From the cell containing the given text, extract its center point as (x, y) coordinate. 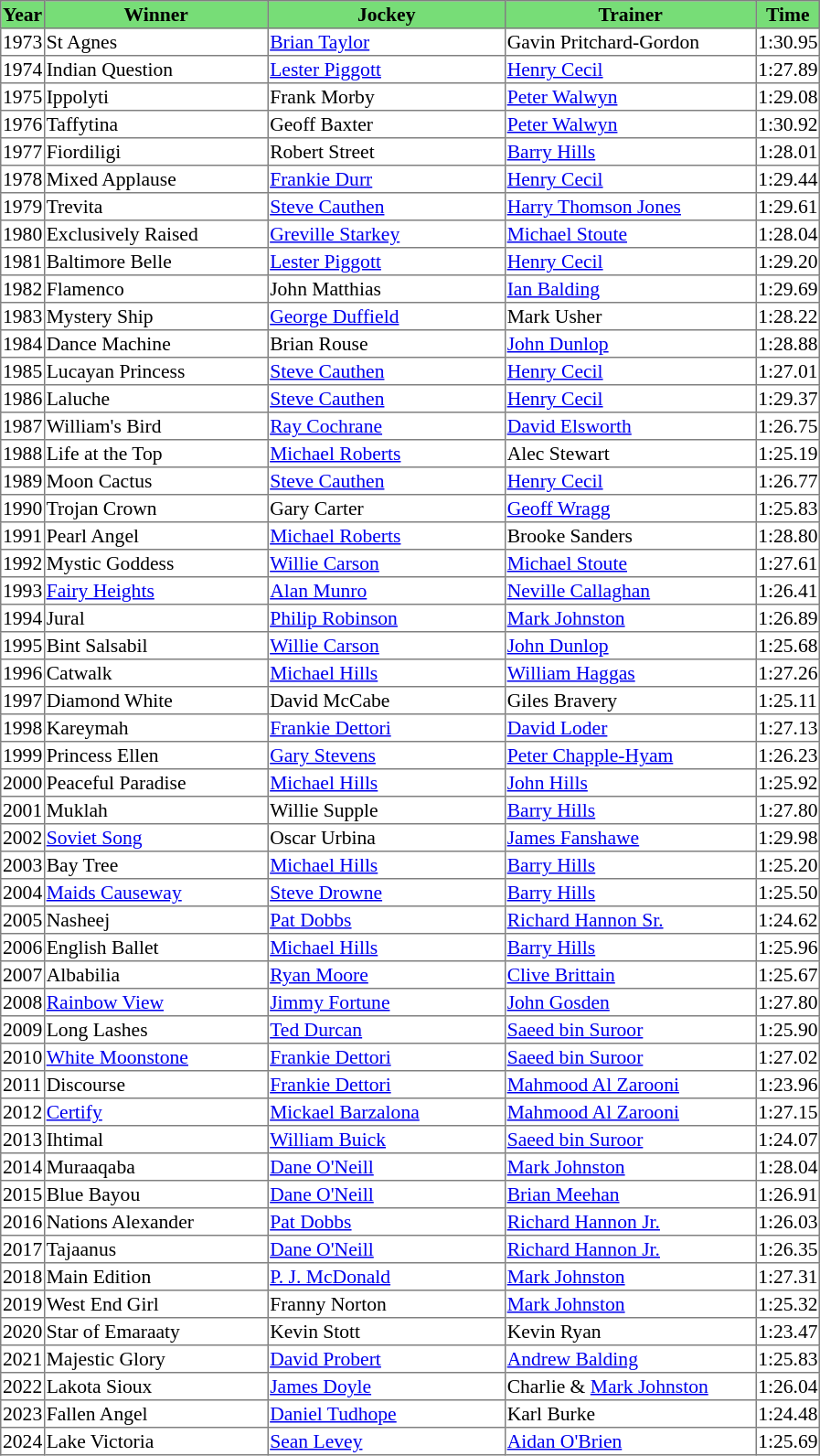
2005 (23, 920)
Aidan O'Brien (630, 1441)
1:29.20 (788, 262)
Long Lashes (155, 1030)
2020 (23, 1332)
Richard Hannon Sr. (630, 920)
2024 (23, 1441)
1:27.01 (788, 371)
Trojan Crown (155, 509)
Tajaanus (155, 1249)
1974 (23, 70)
Brian Rouse (387, 344)
2016 (23, 1222)
Albabilia (155, 975)
Trainer (630, 15)
William Buick (387, 1140)
2014 (23, 1167)
Rainbow View (155, 1002)
1:29.44 (788, 179)
Nasheej (155, 920)
Taffytina (155, 124)
1973 (23, 42)
David Probert (387, 1359)
1977 (23, 152)
1:27.61 (788, 563)
1:27.31 (788, 1277)
Maids Causeway (155, 893)
2021 (23, 1359)
Steve Drowne (387, 893)
1:25.96 (788, 947)
2003 (23, 865)
Brian Meehan (630, 1194)
1990 (23, 509)
Discourse (155, 1085)
Giles Bravery (630, 701)
2006 (23, 947)
1:24.07 (788, 1140)
1:25.11 (788, 701)
Flamenco (155, 289)
Ray Cochrane (387, 426)
1:29.08 (788, 97)
1:26.75 (788, 426)
1983 (23, 316)
Sean Levey (387, 1441)
Pearl Angel (155, 536)
Alec Stewart (630, 454)
Ihtimal (155, 1140)
1:27.15 (788, 1112)
1:26.35 (788, 1249)
Year (23, 15)
Geoff Baxter (387, 124)
1:29.37 (788, 399)
1:26.89 (788, 618)
1:25.67 (788, 975)
1:30.92 (788, 124)
Greville Starkey (387, 234)
David McCabe (387, 701)
1:30.95 (788, 42)
Gary Carter (387, 509)
Frankie Durr (387, 179)
2001 (23, 810)
Blue Bayou (155, 1194)
1997 (23, 701)
Daniel Tudhope (387, 1414)
1984 (23, 344)
1:28.88 (788, 344)
Mystery Ship (155, 316)
2015 (23, 1194)
Baltimore Belle (155, 262)
Brian Taylor (387, 42)
1982 (23, 289)
2010 (23, 1057)
Lakota Sioux (155, 1386)
Dance Machine (155, 344)
1981 (23, 262)
David Loder (630, 728)
Neville Callaghan (630, 591)
David Elsworth (630, 426)
1:27.13 (788, 728)
1998 (23, 728)
John Matthias (387, 289)
James Fanshawe (630, 838)
Trevita (155, 207)
2011 (23, 1085)
1:27.02 (788, 1057)
1995 (23, 646)
Soviet Song (155, 838)
Indian Question (155, 70)
Karl Burke (630, 1414)
1980 (23, 234)
Nations Alexander (155, 1222)
Laluche (155, 399)
1:26.41 (788, 591)
1979 (23, 207)
1985 (23, 371)
1:23.96 (788, 1085)
Ryan Moore (387, 975)
Bay Tree (155, 865)
Jural (155, 618)
Ted Durcan (387, 1030)
English Ballet (155, 947)
2019 (23, 1304)
Exclusively Raised (155, 234)
Philip Robinson (387, 618)
2013 (23, 1140)
Andrew Balding (630, 1359)
Fiordiligi (155, 152)
1999 (23, 755)
1988 (23, 454)
1:28.80 (788, 536)
1:26.77 (788, 481)
2008 (23, 1002)
Gavin Pritchard-Gordon (630, 42)
Catwalk (155, 673)
Charlie & Mark Johnston (630, 1386)
1:23.47 (788, 1332)
Franny Norton (387, 1304)
1:28.22 (788, 316)
1991 (23, 536)
1994 (23, 618)
Mixed Applause (155, 179)
John Hills (630, 783)
Muklah (155, 810)
St Agnes (155, 42)
Winner (155, 15)
Mystic Goddess (155, 563)
1:29.69 (788, 289)
1975 (23, 97)
2012 (23, 1112)
1:25.19 (788, 454)
Peaceful Paradise (155, 783)
Star of Emaraaty (155, 1332)
2007 (23, 975)
1:25.20 (788, 865)
William's Bird (155, 426)
1986 (23, 399)
1:24.48 (788, 1414)
1:29.98 (788, 838)
Fallen Angel (155, 1414)
Lucayan Princess (155, 371)
Geoff Wragg (630, 509)
1:26.03 (788, 1222)
1:29.61 (788, 207)
Mickael Barzalona (387, 1112)
Robert Street (387, 152)
1:26.91 (788, 1194)
Kevin Stott (387, 1332)
James Doyle (387, 1386)
Peter Chapple-Hyam (630, 755)
Jockey (387, 15)
1992 (23, 563)
William Haggas (630, 673)
Harry Thomson Jones (630, 207)
2000 (23, 783)
2017 (23, 1249)
Oscar Urbina (387, 838)
Time (788, 15)
1993 (23, 591)
Main Edition (155, 1277)
1:25.69 (788, 1441)
Jimmy Fortune (387, 1002)
1:25.32 (788, 1304)
Certify (155, 1112)
1:24.62 (788, 920)
2023 (23, 1414)
Ian Balding (630, 289)
1978 (23, 179)
1:25.90 (788, 1030)
Clive Brittain (630, 975)
John Gosden (630, 1002)
Moon Cactus (155, 481)
1:28.01 (788, 152)
Brooke Sanders (630, 536)
Majestic Glory (155, 1359)
Mark Usher (630, 316)
1:26.04 (788, 1386)
2018 (23, 1277)
West End Girl (155, 1304)
1976 (23, 124)
2004 (23, 893)
P. J. McDonald (387, 1277)
White Moonstone (155, 1057)
1:25.68 (788, 646)
Muraaqaba (155, 1167)
Gary Stevens (387, 755)
1996 (23, 673)
2002 (23, 838)
1:26.23 (788, 755)
Diamond White (155, 701)
Willie Supple (387, 810)
1989 (23, 481)
1987 (23, 426)
Fairy Heights (155, 591)
1:25.92 (788, 783)
2022 (23, 1386)
Lake Victoria (155, 1441)
Ippolyti (155, 97)
Life at the Top (155, 454)
George Duffield (387, 316)
Alan Munro (387, 591)
Kevin Ryan (630, 1332)
1:27.89 (788, 70)
1:25.50 (788, 893)
2009 (23, 1030)
Frank Morby (387, 97)
Bint Salsabil (155, 646)
Princess Ellen (155, 755)
Kareymah (155, 728)
1:27.26 (788, 673)
